Return the [x, y] coordinate for the center point of the cell that contains the specified text.  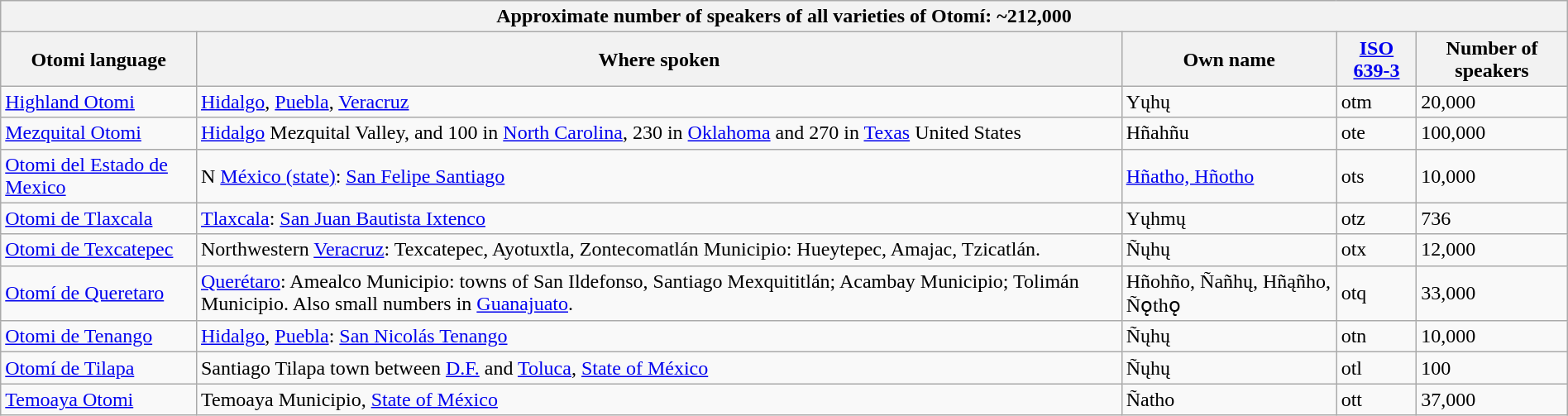
20,000 [1492, 102]
33,000 [1492, 293]
otq [1376, 293]
100,000 [1492, 133]
Querétaro: Amealco Municipio: towns of San Ildefonso, Santiago Mexquititlán; Acambay Municipio; Tolimán Municipio. Also small numbers in Guanajuato. [658, 293]
Northwestern Veracruz: Texcatepec, Ayotuxtla, Zontecomatlán Municipio: Hueytepec, Amajac, Tzicatlán. [658, 250]
Where spoken [658, 60]
ote [1376, 133]
otn [1376, 337]
37,000 [1492, 399]
Hñatho, Hñotho [1229, 175]
Highland Otomi [99, 102]
Number of speakers [1492, 60]
N México (state): San Felipe Santiago [658, 175]
Hidalgo, Puebla, Veracruz [658, 102]
736 [1492, 218]
Temoaya Municipio, State of México [658, 399]
Hñohño, Ñañhų, Hñąñho, Ñǫthǫ [1229, 293]
Hidalgo, Puebla: San Nicolás Tenango [658, 337]
otm [1376, 102]
Otomi del Estado de Mexico [99, 175]
Tlaxcala: San Juan Bautista Ixtenco [658, 218]
ISO 639-3 [1376, 60]
Temoaya Otomi [99, 399]
Otomí de Tilapa [99, 368]
Otomí de Queretaro [99, 293]
ots [1376, 175]
Approximate number of speakers of all varieties of Otomí: ~212,000 [784, 17]
Otomi de Texcatepec [99, 250]
Otomi language [99, 60]
Ñatho [1229, 399]
Santiago Tilapa town between D.F. and Toluca, State of México [658, 368]
Hñahñu [1229, 133]
ott [1376, 399]
12,000 [1492, 250]
otz [1376, 218]
Own name [1229, 60]
otx [1376, 250]
otl [1376, 368]
Otomi de Tlaxcala [99, 218]
Yųhų [1229, 102]
Otomi de Tenango [99, 337]
Mezquital Otomi [99, 133]
Yųhmų [1229, 218]
Hidalgo Mezquital Valley, and 100 in North Carolina, 230 in Oklahoma and 270 in Texas United States [658, 133]
100 [1492, 368]
